Provide the [x, y] coordinate of the cell's center where the given text is located.  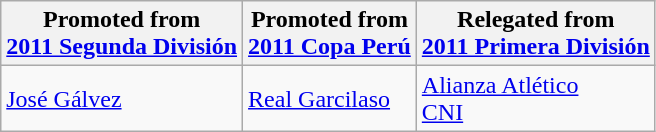
Alianza Atlético CNI [536, 98]
Promoted from2011 Segunda División [122, 34]
Relegated from2011 Primera División [536, 34]
Real Garcilaso [330, 98]
Promoted from2011 Copa Perú [330, 34]
José Gálvez [122, 98]
